For the text-containing cell, return its midpoint in [x, y] coordinate format. 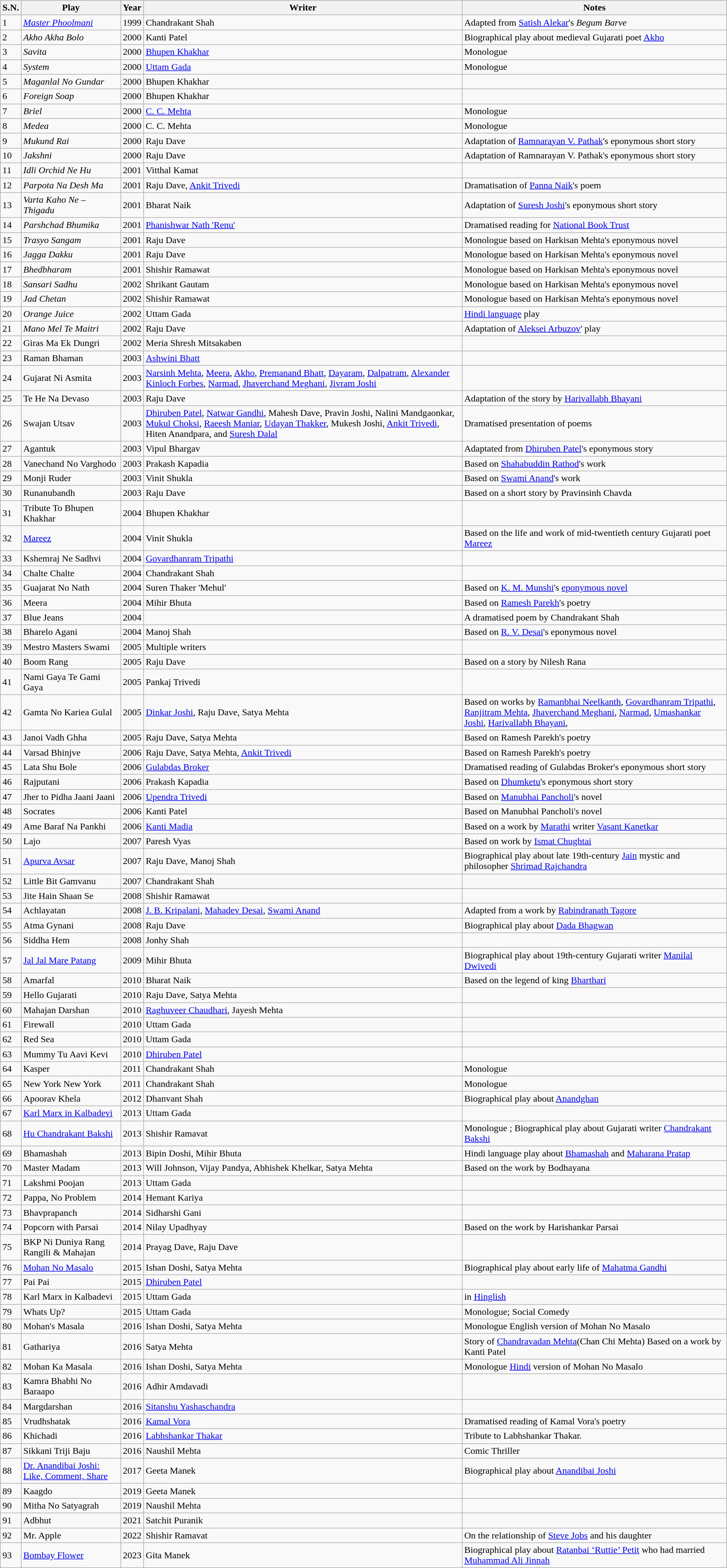
15 [11, 240]
91 [11, 1520]
Mohan No Masalo [71, 1267]
Parshchad Bhumika [71, 225]
71 [11, 1183]
36 [11, 603]
47 [11, 797]
Apurva Avsar [71, 861]
Meera [71, 603]
65 [11, 1084]
Giras Ma Ek Dungri [71, 343]
14 [11, 225]
Mohan Ka Masala [71, 1366]
16 [11, 255]
2023 [132, 1556]
Little Bit Gamvanu [71, 881]
Mukund Rai [71, 141]
Based on a short story by Pravinsinh Chavda [594, 493]
3 [11, 52]
Story of Chandravadan Mehta(Chan Chi Mehta) Based on a work by Kanti Patel [594, 1347]
2 [11, 37]
12 [11, 185]
52 [11, 881]
Monologue English version of Mohan No Masalo [594, 1326]
Margdarshan [71, 1406]
Raju Dave, Satya Mehta, Ankit Trivedi [303, 752]
Jad Chetan [71, 299]
38 [11, 632]
Shrikant Gautam [303, 284]
Biographical play about Anandibai Joshi [594, 1471]
Based on works by Ramanbhai Neelkanth, Govardhanram Tripathi, Ranjitram Mehta, Jhaverchand Meghani, Narmad, Umashankar Joshi, Harivallabh Bhayani, [594, 712]
Vanechand No Varghodo [71, 463]
Hindi language play [594, 314]
60 [11, 1010]
Dinkar Joshi, Raju Dave, Satya Mehta [303, 712]
Adapted from a work by Rabindranath Tagore [594, 911]
Writer [303, 8]
13 [11, 205]
Raghuveer Chaudhari, Jayesh Mehta [303, 1010]
33 [11, 558]
30 [11, 493]
Bhavprapanch [71, 1212]
Multiple writers [303, 647]
System [71, 67]
34 [11, 573]
Dramatised reading of Kamal Vora's poetry [594, 1421]
Agantuk [71, 448]
Maganlal No Gundar [71, 82]
Adbhut [71, 1520]
Adaptated from Dhiruben Patel's eponymous story [594, 448]
Mahajan Darshan [71, 1010]
Govardhanram Tripathi [303, 558]
S.N. [11, 8]
Trasyo Sangam [71, 240]
62 [11, 1040]
85 [11, 1421]
Vitthal Kamat [303, 170]
75 [11, 1247]
Raman Bhaman [71, 358]
8 [11, 126]
70 [11, 1168]
Hu Chandrakant Bakshi [71, 1133]
Jagga Dakku [71, 255]
Kaagdo [71, 1491]
Based on the life and work of mid-twentieth century Gujarati poet Mareez [594, 538]
Based on R. V. Desai's eponymous novel [594, 632]
Sikkani Triji Baju [71, 1451]
Bhedbharam [71, 269]
25 [11, 398]
48 [11, 812]
Meria Shresh Mitsakaben [303, 343]
1999 [132, 23]
Khichadi [71, 1436]
Tribute To Bhupen Khakhar [71, 513]
Kasper [71, 1069]
Year [132, 8]
Pappa, No Problem [71, 1198]
Biographical play about medieval Gujarati poet Akho [594, 37]
Bombay Flower [71, 1556]
Janoi Vadh Ghha [71, 737]
84 [11, 1406]
Adaptation of Aleksei Arbuzov' play [594, 329]
21 [11, 329]
67 [11, 1113]
Based on Dhumketu's eponymous short story [594, 782]
Lajo [71, 841]
Based on a work by Marathi writer Vasant Kanetkar [594, 826]
Biographical play about Ratanbai ‘Ruttie’ Petit who had married Muhammad Ali Jinnah [594, 1556]
Idli Orchid Ne Hu [71, 170]
44 [11, 752]
Manoj Shah [303, 632]
20 [11, 314]
59 [11, 995]
Based on a story by Nilesh Rana [594, 662]
23 [11, 358]
10 [11, 155]
2021 [132, 1520]
86 [11, 1436]
Nami Gaya Te Gami Gaya [71, 682]
Dr. Anandibai Joshi: Like, Comment, Share [71, 1471]
Monji Ruder [71, 478]
Vrudhshatak [71, 1421]
Savita [71, 52]
Dramatised reading for National Book Trust [594, 225]
Satchit Puranik [303, 1520]
Mareez [71, 538]
Akho Akha Bolo [71, 37]
Based on the work by Bodhayana [594, 1168]
Gita Manek [303, 1556]
Based on K. M. Munshi's eponymous novel [594, 588]
Jite Hain Shaan Se [71, 896]
73 [11, 1212]
Biographical play about Dada Bhagwan [594, 925]
2012 [132, 1099]
4 [11, 67]
27 [11, 448]
Firewall [71, 1025]
53 [11, 896]
Gulabdas Broker [303, 767]
69 [11, 1153]
Blue Jeans [71, 617]
Monologue ; Biographical play about Gujarati writer Chandrakant Bakshi [594, 1133]
41 [11, 682]
Prayag Dave, Raju Dave [303, 1247]
Mr. Apple [71, 1535]
Tribute to Labhshankar Thakar. [594, 1436]
Jakshni [71, 155]
64 [11, 1069]
9 [11, 141]
Hello Gujarati [71, 995]
Medea [71, 126]
56 [11, 940]
Briel [71, 111]
Upendra Trivedi [303, 797]
31 [11, 513]
Mummy Tu Aavi Kevi [71, 1054]
Varsad Bhinjve [71, 752]
Sansari Sadhu [71, 284]
81 [11, 1347]
Labhshankar Thakar [303, 1436]
26 [11, 423]
Kanti Madia [303, 826]
61 [11, 1025]
58 [11, 980]
Jal Jal Mare Patang [71, 960]
87 [11, 1451]
Monologue Hindi version of Mohan No Masalo [594, 1366]
Chalte Chalte [71, 573]
Foreign Soap [71, 96]
Dramatisation of Panna Naik's poem [594, 185]
42 [11, 712]
83 [11, 1386]
50 [11, 841]
Biographical play about 19th-century Gujarati writer Manilal Dwivedi [594, 960]
5 [11, 82]
22 [11, 343]
Kshemraj Ne Sadhvi [71, 558]
Biographical play about Anandghan [594, 1099]
Based on the legend of king Bharthari [594, 980]
57 [11, 960]
Ashwini Bhatt [303, 358]
Siddha Hem [71, 940]
On the relationship of Steve Jobs and his daughter [594, 1535]
Mestro Masters Swami [71, 647]
43 [11, 737]
Comic Thriller [594, 1451]
Lakshmi Poojan [71, 1183]
7 [11, 111]
18 [11, 284]
1 [11, 23]
24 [11, 378]
Gujarat Ni Asmita [71, 378]
54 [11, 911]
63 [11, 1054]
Sitanshu Yashaschandra [303, 1406]
Parpota Na Desh Ma [71, 185]
77 [11, 1282]
New York New York [71, 1084]
Adaptation of Suresh Joshi's eponymous short story [594, 205]
92 [11, 1535]
Raju Dave, Manoj Shah [303, 861]
Master Madam [71, 1168]
Rajputani [71, 782]
Notes [594, 8]
Adhir Amdavadi [303, 1386]
66 [11, 1099]
82 [11, 1366]
Satya Mehta [303, 1347]
Red Sea [71, 1040]
89 [11, 1491]
Dhanvant Shah [303, 1099]
Varta Kaho Ne – Thigadu [71, 205]
90 [11, 1505]
Runanubandh [71, 493]
Adaptation of the story by Harivallabh Bhayani [594, 398]
46 [11, 782]
88 [11, 1471]
72 [11, 1198]
Amarfal [71, 980]
40 [11, 662]
Orange Juice [71, 314]
Gamta No Kariea Gulal [71, 712]
93 [11, 1556]
49 [11, 826]
Based on Swami Anand's work [594, 478]
Biographical play about late 19th-century Jain mystic and philosopher Shrimad Rajchandra [594, 861]
Play [71, 8]
Mitha No Satyagrah [71, 1505]
Kamra Bhabhi No Baraapo [71, 1386]
Lata Shu Bole [71, 767]
51 [11, 861]
Dramatised reading of Gulabdas Broker's eponymous short story [594, 767]
Pankaj Trivedi [303, 682]
Mohan's Masala [71, 1326]
Dramatised presentation of poems [594, 423]
in Hinglish [594, 1297]
Paresh Vyas [303, 841]
Apoorav Khela [71, 1099]
Socrates [71, 812]
28 [11, 463]
Popcorn with Parsai [71, 1227]
Suren Thaker 'Mehul' [303, 588]
Gathariya [71, 1347]
68 [11, 1133]
32 [11, 538]
Monologue; Social Comedy [594, 1312]
J. B. Kripalani, Mahadev Desai, Swami Anand [303, 911]
Guajarat No Nath [71, 588]
BKP Ni Duniya Rang Rangili & Mahajan [71, 1247]
2022 [132, 1535]
Boom Rang [71, 662]
Adapted from Satish Alekar's Begum Barve [594, 23]
74 [11, 1227]
Bharelo Agani [71, 632]
Ame Baraf Na Pankhi [71, 826]
Atma Gynani [71, 925]
76 [11, 1267]
Kamal Vora [303, 1421]
Hindi language play about Bhamashah and Maharana Pratap [594, 1153]
2009 [132, 960]
Vipul Bhargav [303, 448]
Jonhy Shah [303, 940]
17 [11, 269]
Based on the work by Harishankar Parsai [594, 1227]
37 [11, 617]
6 [11, 96]
19 [11, 299]
29 [11, 478]
45 [11, 767]
Pai Pai [71, 1282]
Whats Up? [71, 1312]
Swajan Utsav [71, 423]
Achlayatan [71, 911]
Jher to Pidha Jaani Jaani [71, 797]
78 [11, 1297]
Te He Na Devaso [71, 398]
Nilay Upadhyay [303, 1227]
39 [11, 647]
Based on Shahabuddin Rathod's work [594, 463]
Biographical play about early life of Mahatma Gandhi [594, 1267]
A dramatised poem by Chandrakant Shah [594, 617]
Raju Dave, Ankit Trivedi [303, 185]
2017 [132, 1471]
Sidharshi Gani [303, 1212]
Hemant Kariya [303, 1198]
35 [11, 588]
80 [11, 1326]
Will Johnson, Vijay Pandya, Abhishek Khelkar, Satya Mehta [303, 1168]
Narsinh Mehta, Meera, Akho, Premanand Bhatt, Dayaram, Dalpatram, Alexander Kinloch Forbes, Narmad, Jhaverchand Meghani, Jivram Joshi [303, 378]
Phanishwar Nath 'Renu' [303, 225]
Mano Mel Te Maitri [71, 329]
79 [11, 1312]
11 [11, 170]
55 [11, 925]
Bipin Doshi, Mihir Bhuta [303, 1153]
Master Phoolmani [71, 23]
Bhamashah [71, 1153]
Based on work by Ismat Chughtai [594, 841]
